For the text-containing cell, return its midpoint in (X, Y) coordinate format. 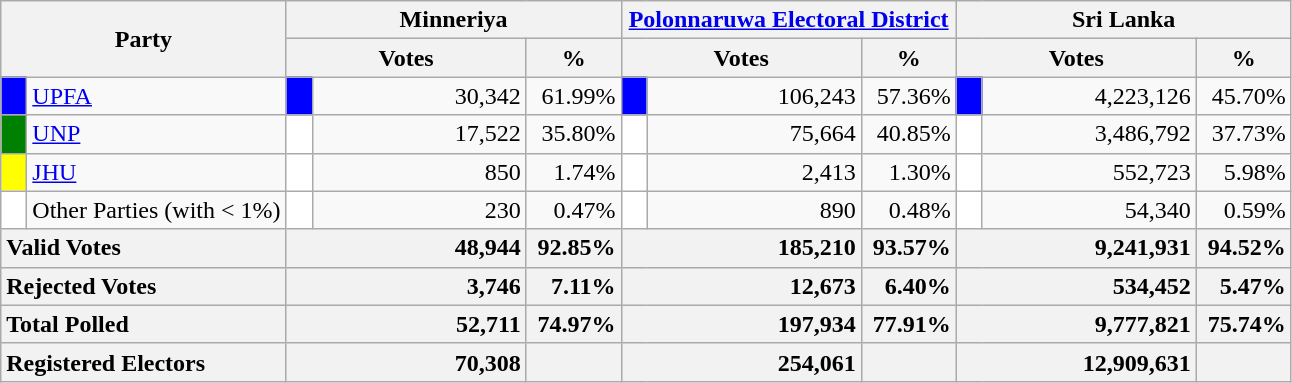
254,061 (741, 362)
Sri Lanka (1124, 20)
93.57% (908, 248)
94.52% (1244, 248)
57.36% (908, 96)
9,241,931 (1076, 248)
61.99% (574, 96)
12,673 (741, 286)
UPFA (156, 96)
106,243 (754, 96)
850 (419, 172)
197,934 (741, 324)
75.74% (1244, 324)
45.70% (1244, 96)
5.98% (1244, 172)
3,486,792 (1089, 134)
74.97% (574, 324)
77.91% (908, 324)
3,746 (406, 286)
185,210 (741, 248)
Valid Votes (144, 248)
1.30% (908, 172)
75,664 (754, 134)
40.85% (908, 134)
0.47% (574, 210)
92.85% (574, 248)
1.74% (574, 172)
2,413 (754, 172)
4,223,126 (1089, 96)
0.48% (908, 210)
Other Parties (with < 1%) (156, 210)
JHU (156, 172)
534,452 (1076, 286)
552,723 (1089, 172)
17,522 (419, 134)
Polonnaruwa Electoral District (788, 20)
0.59% (1244, 210)
7.11% (574, 286)
30,342 (419, 96)
5.47% (1244, 286)
9,777,821 (1076, 324)
52,711 (406, 324)
6.40% (908, 286)
37.73% (1244, 134)
Total Polled (144, 324)
UNP (156, 134)
890 (754, 210)
Rejected Votes (144, 286)
Party (144, 39)
35.80% (574, 134)
48,944 (406, 248)
Registered Electors (144, 362)
230 (419, 210)
70,308 (406, 362)
54,340 (1089, 210)
Minneriya (454, 20)
12,909,631 (1076, 362)
